Scan for the cell matching the given text and deliver its (X, Y) coordinate at center. 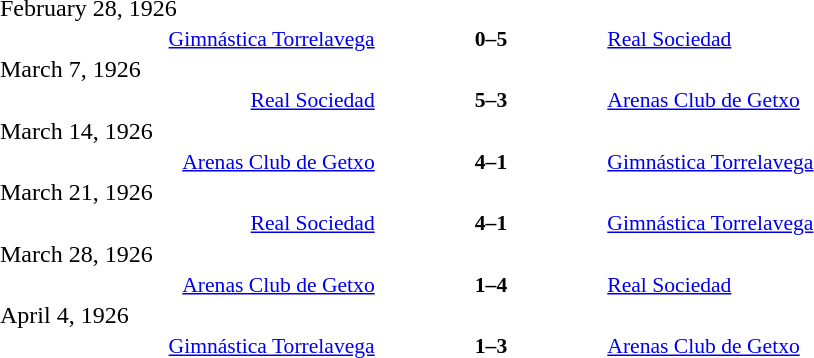
5–3 (492, 100)
0–5 (492, 38)
1–4 (492, 284)
